Detect which cell encompasses the target text, then output its (X, Y) center coordinate. 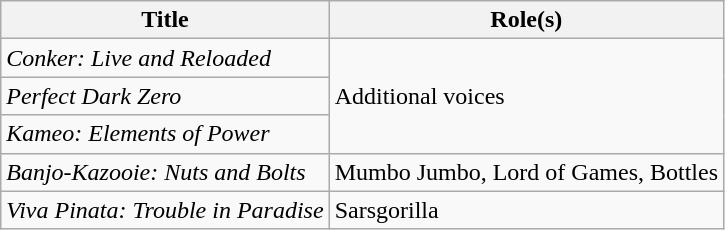
Mumbo Jumbo, Lord of Games, Bottles (526, 172)
Conker: Live and Reloaded (165, 58)
Kameo: Elements of Power (165, 134)
Viva Pinata: Trouble in Paradise (165, 210)
Sarsgorilla (526, 210)
Role(s) (526, 20)
Banjo-Kazooie: Nuts and Bolts (165, 172)
Title (165, 20)
Perfect Dark Zero (165, 96)
Additional voices (526, 96)
